Pinpoint the cell where the given text exists, returning its (X, Y) midpoint coordinate. 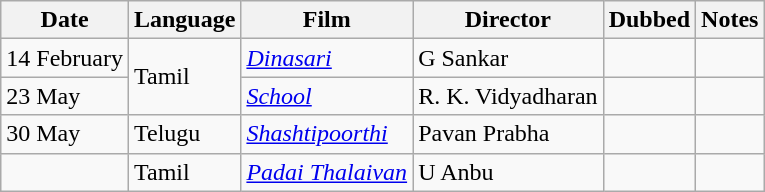
Shashtipoorthi (327, 134)
G Sankar (508, 58)
Pavan Prabha (508, 134)
30 May (65, 134)
Dubbed (649, 20)
U Anbu (508, 172)
23 May (65, 96)
14 February (65, 58)
R. K. Vidyadharan (508, 96)
School (327, 96)
Padai Thalaivan (327, 172)
Film (327, 20)
Language (184, 20)
Telugu (184, 134)
Director (508, 20)
Date (65, 20)
Notes (730, 20)
Dinasari (327, 58)
